Extract the [X, Y] coordinate from the center of the cell holding the provided text.  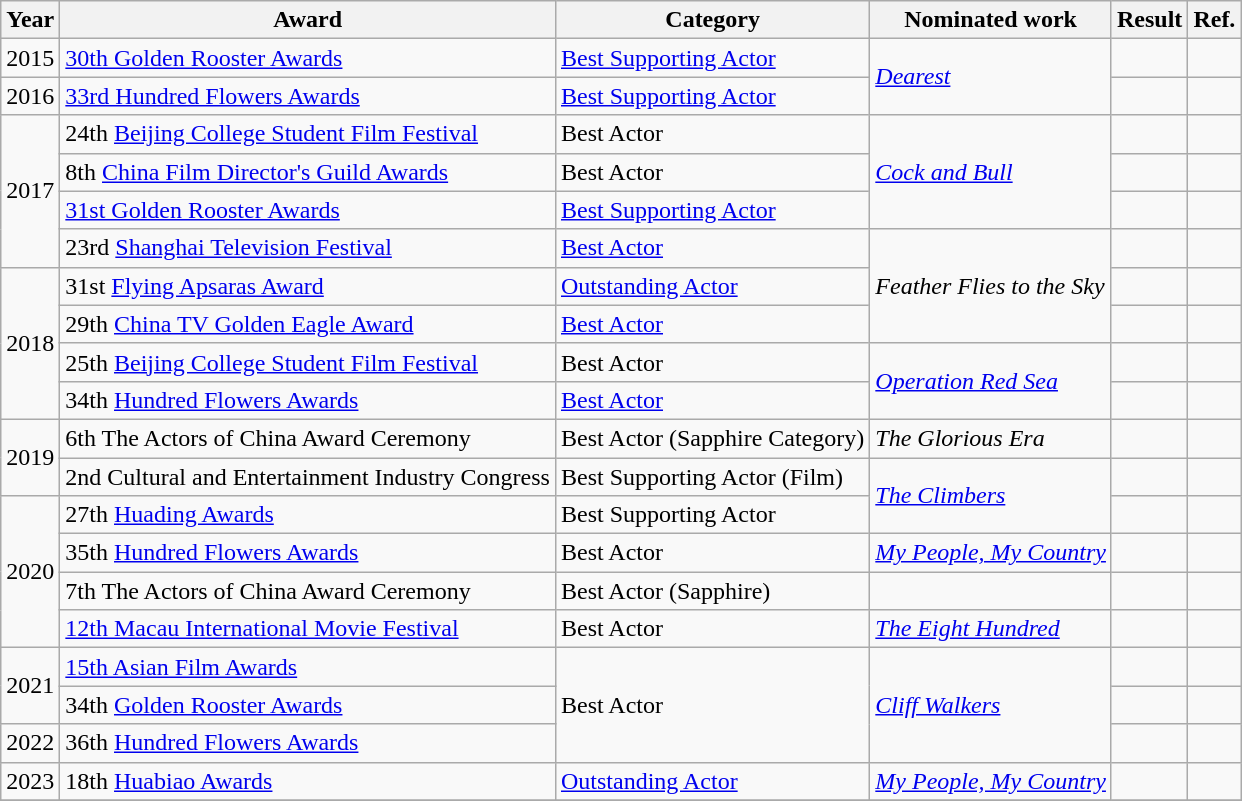
8th China Film Director's Guild Awards [308, 172]
2023 [30, 781]
2017 [30, 191]
The Eight Hundred [991, 629]
35th Hundred Flowers Awards [308, 553]
15th Asian Film Awards [308, 667]
Category [712, 20]
Operation Red Sea [991, 381]
31st Golden Rooster Awards [308, 210]
2016 [30, 96]
7th The Actors of China Award Ceremony [308, 591]
Cock and Bull [991, 172]
30th Golden Rooster Awards [308, 58]
12th Macau International Movie Festival [308, 629]
2019 [30, 457]
Ref. [1214, 20]
2021 [30, 686]
The Glorious Era [991, 438]
29th China TV Golden Eagle Award [308, 324]
34th Golden Rooster Awards [308, 705]
Best Actor (Sapphire Category) [712, 438]
33rd Hundred Flowers Awards [308, 96]
Year [30, 20]
24th Beijing College Student Film Festival [308, 134]
Result [1149, 20]
The Climbers [991, 496]
31st Flying Apsaras Award [308, 286]
34th Hundred Flowers Awards [308, 400]
2018 [30, 343]
2020 [30, 572]
Feather Flies to the Sky [991, 286]
Dearest [991, 77]
2022 [30, 743]
Cliff Walkers [991, 705]
Nominated work [991, 20]
Best Actor (Sapphire) [712, 591]
Best Supporting Actor (Film) [712, 477]
6th The Actors of China Award Ceremony [308, 438]
23rd Shanghai Television Festival [308, 248]
2nd Cultural and Entertainment Industry Congress [308, 477]
27th Huading Awards [308, 515]
Award [308, 20]
18th Huabiao Awards [308, 781]
2015 [30, 58]
25th Beijing College Student Film Festival [308, 362]
36th Hundred Flowers Awards [308, 743]
